For the text-containing cell, return its midpoint in [x, y] coordinate format. 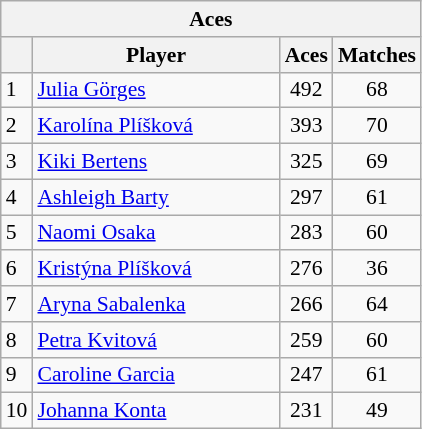
49 [377, 411]
7 [17, 304]
1 [17, 90]
8 [17, 340]
Aryna Sabalenka [156, 304]
325 [306, 162]
2 [17, 126]
10 [17, 411]
Matches [377, 55]
68 [377, 90]
Julia Görges [156, 90]
9 [17, 375]
Johanna Konta [156, 411]
Player [156, 55]
4 [17, 197]
266 [306, 304]
231 [306, 411]
64 [377, 304]
36 [377, 269]
297 [306, 197]
259 [306, 340]
Ashleigh Barty [156, 197]
283 [306, 233]
6 [17, 269]
Kristýna Plíšková [156, 269]
69 [377, 162]
393 [306, 126]
Petra Kvitová [156, 340]
Karolína Plíšková [156, 126]
Caroline Garcia [156, 375]
276 [306, 269]
70 [377, 126]
5 [17, 233]
247 [306, 375]
Kiki Bertens [156, 162]
Naomi Osaka [156, 233]
492 [306, 90]
3 [17, 162]
